Identify which cell holds the provided text, then report its [X, Y] central coordinate. 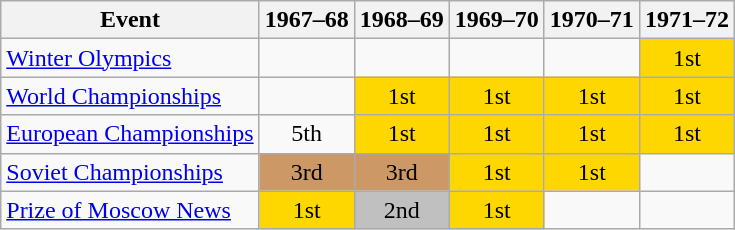
1969–70 [496, 20]
1968–69 [402, 20]
1967–68 [306, 20]
5th [306, 134]
Event [130, 20]
2nd [402, 210]
1970–71 [592, 20]
Prize of Moscow News [130, 210]
Winter Olympics [130, 58]
1971–72 [686, 20]
European Championships [130, 134]
Soviet Championships [130, 172]
World Championships [130, 96]
